Return [X, Y] of the center of cell containing provided text 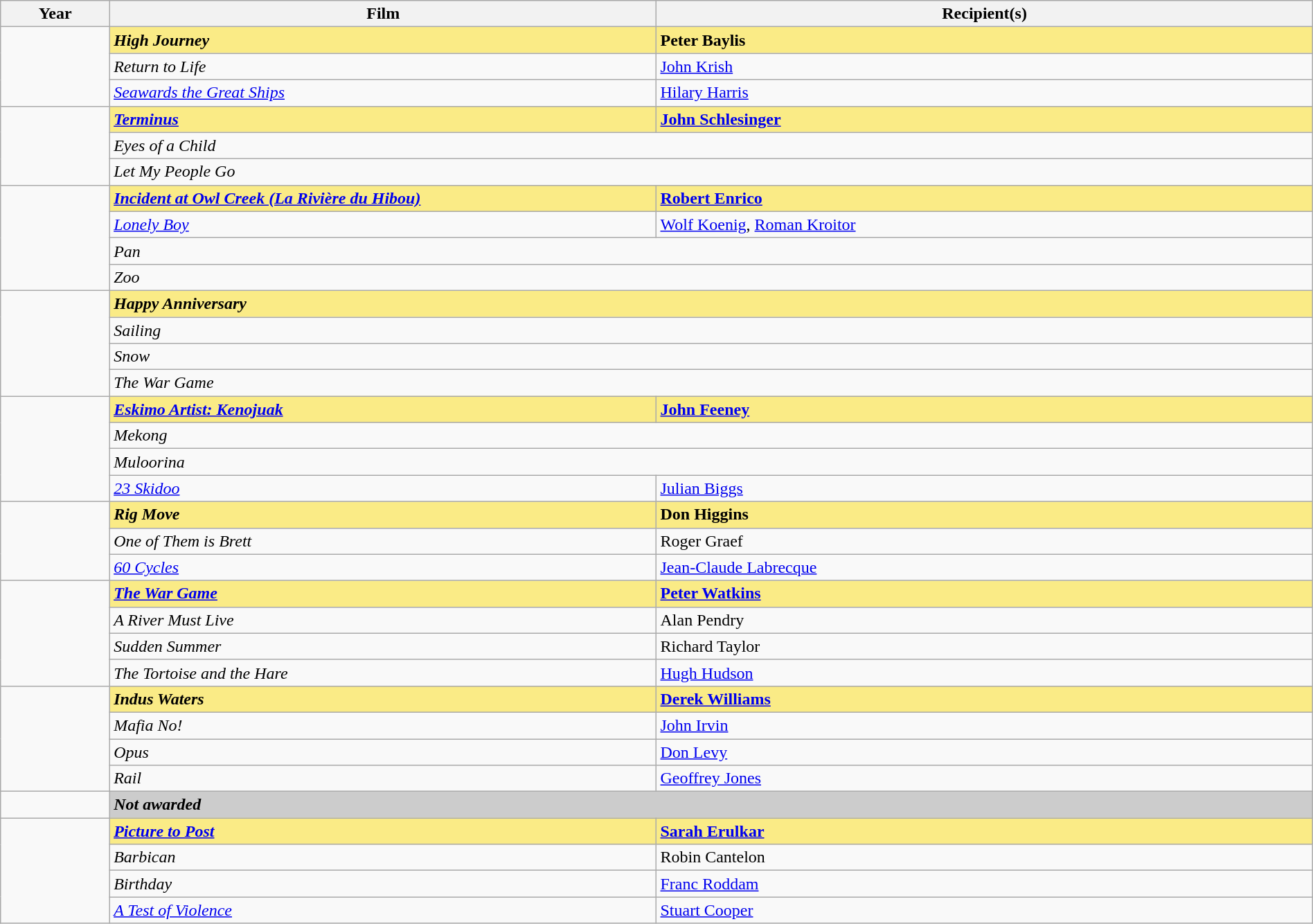
Lonely Boy [384, 224]
Roger Graef [985, 541]
A River Must Live [384, 620]
Seawards the Great Ships [384, 93]
A Test of Violence [384, 910]
Peter Baylis [985, 40]
Not awarded [712, 805]
John Irvin [985, 725]
Barbican [384, 858]
Return to Life [384, 66]
Sarah Erulkar [985, 831]
Opus [384, 752]
Peter Watkins [985, 594]
The Tortoise and the Hare [384, 673]
Year [55, 14]
23 Skidoo [384, 488]
Jean-Claude Labrecque [985, 567]
Geoffrey Jones [985, 779]
Robert Enrico [985, 198]
Rig Move [384, 515]
Incident at Owl Creek (La Rivière du Hibou) [384, 198]
Stuart Cooper [985, 910]
Richard Taylor [985, 646]
Robin Cantelon [985, 858]
Happy Anniversary [712, 303]
Recipient(s) [985, 14]
60 Cycles [384, 567]
Terminus [384, 119]
One of Them is Brett [384, 541]
Rail [384, 779]
Film [384, 14]
Wolf Koenig, Roman Kroitor [985, 224]
Sailing [712, 330]
Alan Pendry [985, 620]
John Schlesinger [985, 119]
Don Higgins [985, 515]
Mafia No! [384, 725]
Sudden Summer [384, 646]
Julian Biggs [985, 488]
Franc Roddam [985, 884]
Eskimo Artist: Kenojuak [384, 409]
Don Levy [985, 752]
Derek Williams [985, 699]
Eyes of a Child [712, 145]
Mekong [712, 436]
Let My People Go [712, 172]
John Feeney [985, 409]
Pan [712, 251]
Snow [712, 357]
Indus Waters [384, 699]
Birthday [384, 884]
Picture to Post [384, 831]
Muloorina [712, 462]
High Journey [384, 40]
Zoo [712, 277]
Hilary Harris [985, 93]
Hugh Hudson [985, 673]
John Krish [985, 66]
